Detect which cell encompasses the target text, then output its (X, Y) center coordinate. 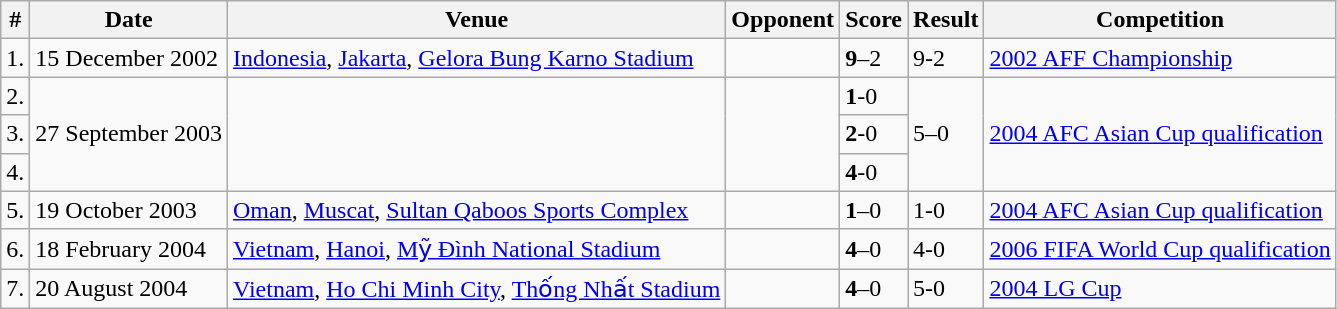
15 December 2002 (129, 58)
5–0 (946, 134)
Opponent (783, 20)
9–2 (874, 58)
2. (16, 96)
6. (16, 249)
20 August 2004 (129, 289)
3. (16, 134)
Score (874, 20)
2-0 (874, 134)
27 September 2003 (129, 134)
2002 AFF Championship (1160, 58)
# (16, 20)
7. (16, 289)
Date (129, 20)
4. (16, 172)
Competition (1160, 20)
5-0 (946, 289)
2004 LG Cup (1160, 289)
Vietnam, Ho Chi Minh City, Thống Nhất Stadium (477, 289)
19 October 2003 (129, 210)
9-2 (946, 58)
5. (16, 210)
Venue (477, 20)
Indonesia, Jakarta, Gelora Bung Karno Stadium (477, 58)
1–0 (874, 210)
Vietnam, Hanoi, Mỹ Đình National Stadium (477, 249)
18 February 2004 (129, 249)
Oman, Muscat, Sultan Qaboos Sports Complex (477, 210)
2006 FIFA World Cup qualification (1160, 249)
Result (946, 20)
1. (16, 58)
